Extract the (x, y) coordinate from the center of the cell holding the provided text.  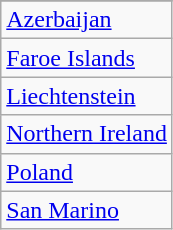
Northern Ireland (87, 134)
Azerbaijan (87, 20)
Faroe Islands (87, 58)
Poland (87, 172)
Liechtenstein (87, 96)
San Marino (87, 210)
